Pinpoint the cell where the given text exists, returning its [X, Y] midpoint coordinate. 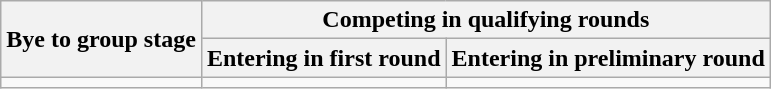
Entering in preliminary round [608, 58]
Entering in first round [324, 58]
Bye to group stage [102, 39]
Competing in qualifying rounds [486, 20]
